For the text-containing cell, return its midpoint in [x, y] coordinate format. 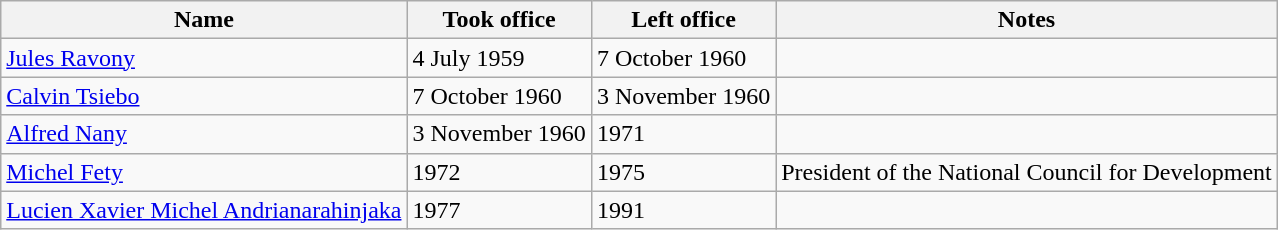
Notes [1027, 20]
Name [204, 20]
1991 [683, 210]
President of the National Council for Development [1027, 172]
Left office [683, 20]
Alfred Nany [204, 134]
1977 [499, 210]
Jules Ravony [204, 58]
1972 [499, 172]
Lucien Xavier Michel Andrianarahinjaka [204, 210]
Took office [499, 20]
4 July 1959 [499, 58]
1971 [683, 134]
Michel Fety [204, 172]
1975 [683, 172]
Calvin Tsiebo [204, 96]
